Search for the cell housing the specified text and yield its (X, Y) center coordinate. 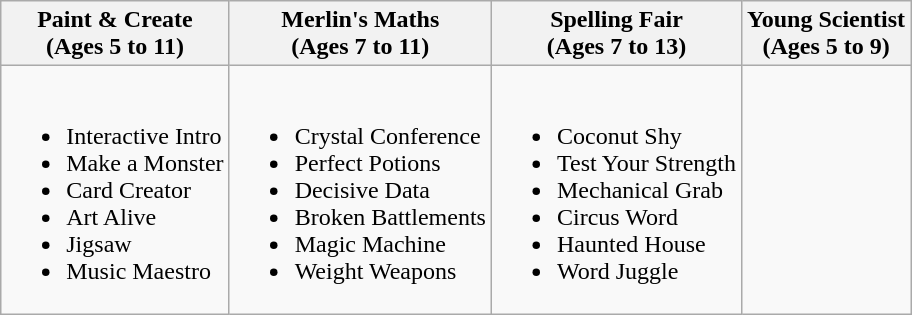
Merlin's Maths (Ages 7 to 11) (360, 34)
Young Scientist (Ages 5 to 9) (826, 34)
Paint & Create (Ages 5 to 11) (115, 34)
Interactive IntroMake a MonsterCard CreatorArt AliveJigsawMusic Maestro (115, 190)
Crystal ConferencePerfect PotionsDecisive DataBroken BattlementsMagic MachineWeight Weapons (360, 190)
Spelling Fair (Ages 7 to 13) (616, 34)
Coconut ShyTest Your StrengthMechanical GrabCircus WordHaunted HouseWord Juggle (616, 190)
